Pinpoint the cell where the given text exists, returning its (X, Y) midpoint coordinate. 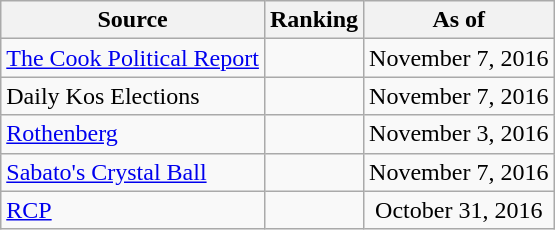
As of (459, 20)
Ranking (314, 20)
Source (133, 20)
November 3, 2016 (459, 134)
The Cook Political Report (133, 58)
Daily Kos Elections (133, 96)
RCP (133, 210)
Rothenberg (133, 134)
Sabato's Crystal Ball (133, 172)
October 31, 2016 (459, 210)
